Capture the cell that displays the provided text and extract its (x, y) central coordinate. 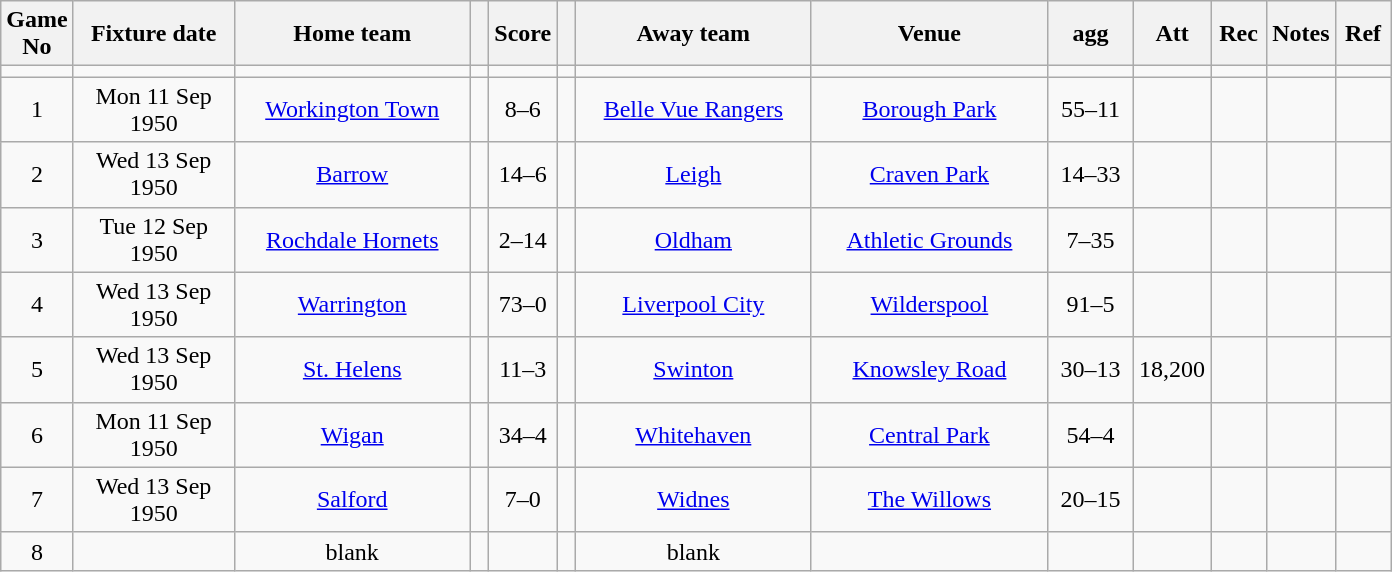
Barrow (352, 174)
Wigan (352, 434)
Notes (1301, 34)
55–11 (1090, 110)
Swinton (693, 370)
Ref (1363, 34)
Liverpool City (693, 304)
Borough Park (929, 110)
Leigh (693, 174)
Fixture date (154, 34)
Away team (693, 34)
5 (37, 370)
7–35 (1090, 240)
54–4 (1090, 434)
14–33 (1090, 174)
Central Park (929, 434)
Workington Town (352, 110)
Oldham (693, 240)
Venue (929, 34)
2 (37, 174)
7–0 (523, 500)
8 (37, 551)
Craven Park (929, 174)
Wilderspool (929, 304)
Tue 12 Sep 1950 (154, 240)
Salford (352, 500)
Athletic Grounds (929, 240)
4 (37, 304)
Score (523, 34)
Game No (37, 34)
agg (1090, 34)
Att (1172, 34)
Belle Vue Rangers (693, 110)
Rochdale Hornets (352, 240)
8–6 (523, 110)
73–0 (523, 304)
91–5 (1090, 304)
7 (37, 500)
Home team (352, 34)
Rec (1239, 34)
The Willows (929, 500)
Warrington (352, 304)
20–15 (1090, 500)
St. Helens (352, 370)
Knowsley Road (929, 370)
Widnes (693, 500)
Whitehaven (693, 434)
11–3 (523, 370)
30–13 (1090, 370)
34–4 (523, 434)
3 (37, 240)
14–6 (523, 174)
18,200 (1172, 370)
1 (37, 110)
6 (37, 434)
2–14 (523, 240)
